Capture the cell that displays the provided text and extract its (x, y) central coordinate. 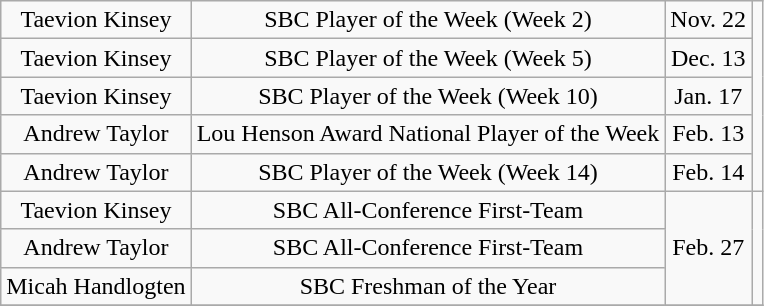
SBC Player of the Week (Week 10) (428, 96)
Lou Henson Award National Player of the Week (428, 134)
Nov. 22 (708, 20)
Feb. 13 (708, 134)
Dec. 13 (708, 58)
SBC Player of the Week (Week 2) (428, 20)
Feb. 14 (708, 172)
Feb. 27 (708, 248)
SBC Freshman of the Year (428, 286)
Micah Handlogten (96, 286)
Jan. 17 (708, 96)
SBC Player of the Week (Week 14) (428, 172)
SBC Player of the Week (Week 5) (428, 58)
